For the text-containing cell, return its midpoint in [x, y] coordinate format. 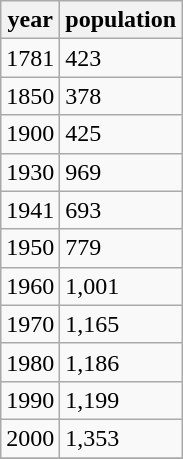
1,186 [121, 362]
1900 [30, 134]
1950 [30, 248]
1,001 [121, 286]
1941 [30, 210]
969 [121, 172]
378 [121, 96]
year [30, 20]
1930 [30, 172]
population [121, 20]
425 [121, 134]
1980 [30, 362]
1960 [30, 286]
1,353 [121, 438]
1970 [30, 324]
1850 [30, 96]
1990 [30, 400]
1781 [30, 58]
1,165 [121, 324]
1,199 [121, 400]
2000 [30, 438]
693 [121, 210]
423 [121, 58]
779 [121, 248]
